Determine the [x, y] coordinate at the center of the cell enclosing the given text.  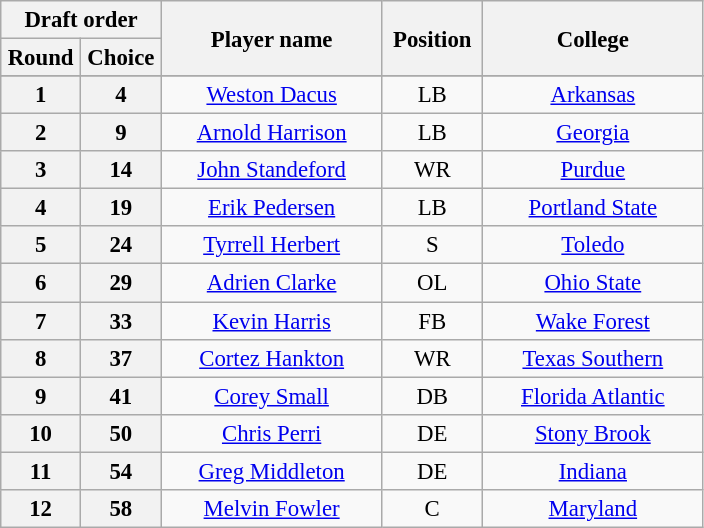
7 [41, 321]
Tyrrell Herbert [272, 245]
Maryland [594, 509]
1 [41, 95]
Wake Forest [594, 321]
Georgia [594, 133]
Kevin Harris [272, 321]
C [432, 509]
11 [41, 471]
Arkansas [594, 95]
Purdue [594, 170]
Weston Dacus [272, 95]
OL [432, 283]
14 [120, 170]
Cortez Hankton [272, 358]
Florida Atlantic [594, 396]
24 [120, 245]
41 [120, 396]
Toledo [594, 245]
Stony Brook [594, 433]
12 [41, 509]
8 [41, 358]
19 [120, 208]
6 [41, 283]
Portland State [594, 208]
Greg Middleton [272, 471]
5 [41, 245]
37 [120, 358]
10 [41, 433]
58 [120, 509]
S [432, 245]
Choice [120, 58]
Melvin Fowler [272, 509]
John Standeford [272, 170]
3 [41, 170]
Adrien Clarke [272, 283]
DB [432, 396]
Draft order [82, 20]
Position [432, 38]
Indiana [594, 471]
Texas Southern [594, 358]
2 [41, 133]
50 [120, 433]
Ohio State [594, 283]
33 [120, 321]
Arnold Harrison [272, 133]
Chris Perri [272, 433]
Round [41, 58]
Erik Pedersen [272, 208]
Player name [272, 38]
FB [432, 321]
College [594, 38]
Corey Small [272, 396]
54 [120, 471]
29 [120, 283]
